Pinpoint the cell where the given text exists, returning its (X, Y) midpoint coordinate. 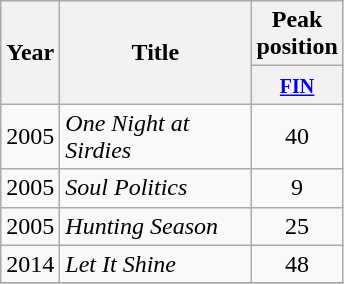
48 (297, 264)
25 (297, 226)
Title (156, 52)
Hunting Season (156, 226)
Peak position (297, 34)
FIN (297, 85)
Soul Politics (156, 188)
Let It Shine (156, 264)
One Night at Sirdies (156, 136)
9 (297, 188)
Year (30, 52)
40 (297, 136)
2014 (30, 264)
